Return the (X, Y) coordinate for the center point of the cell that contains the specified text.  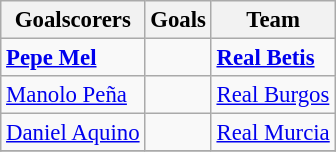
Real Betis (273, 58)
Daniel Aquino (73, 133)
Goals (178, 20)
Real Burgos (273, 95)
Pepe Mel (73, 58)
Team (273, 20)
Real Murcia (273, 133)
Manolo Peña (73, 95)
Goalscorers (73, 20)
